Output the (x, y) coordinate of the center of the cell containing the given text.  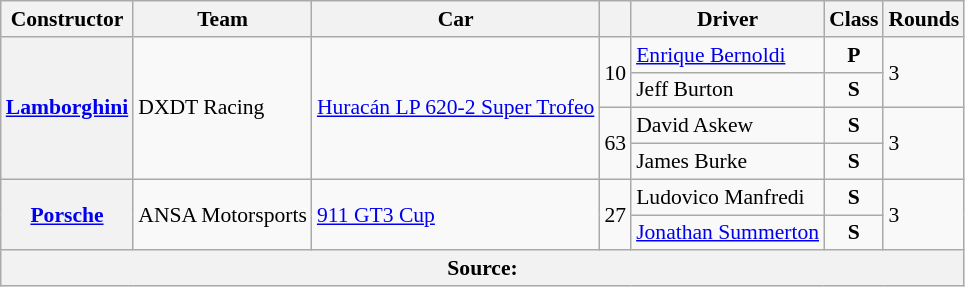
63 (615, 144)
Rounds (924, 19)
P (854, 55)
Ludovico Manfredi (728, 197)
10 (615, 72)
Class (854, 19)
27 (615, 214)
ANSA Motorsports (222, 214)
Enrique Bernoldi (728, 55)
Lamborghini (67, 108)
Constructor (67, 19)
Team (222, 19)
James Burke (728, 162)
Huracán LP 620-2 Super Trofeo (456, 108)
Driver (728, 19)
Jeff Burton (728, 90)
Jonathan Summerton (728, 233)
David Askew (728, 126)
DXDT Racing (222, 108)
911 GT3 Cup (456, 214)
Porsche (67, 214)
Source: (483, 269)
Car (456, 19)
